Locate the cell with the specified text and output its [x, y] center coordinate. 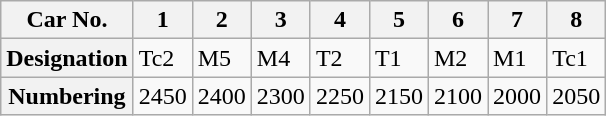
5 [398, 20]
4 [340, 20]
M4 [280, 58]
1 [162, 20]
8 [576, 20]
Numbering [67, 96]
2450 [162, 96]
2250 [340, 96]
T1 [398, 58]
Car No. [67, 20]
2100 [458, 96]
6 [458, 20]
M5 [222, 58]
Tc1 [576, 58]
2400 [222, 96]
Designation [67, 58]
M1 [518, 58]
2150 [398, 96]
T2 [340, 58]
7 [518, 20]
Tc2 [162, 58]
M2 [458, 58]
2000 [518, 96]
2300 [280, 96]
3 [280, 20]
2050 [576, 96]
2 [222, 20]
